For the text-containing cell, return its midpoint in [X, Y] coordinate format. 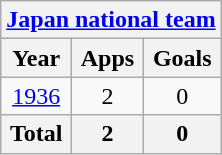
1936 [36, 96]
Year [36, 58]
Apps [108, 58]
Goals [182, 58]
Japan national team [111, 20]
Total [36, 134]
